Return [x, y] of the center of cell containing provided text 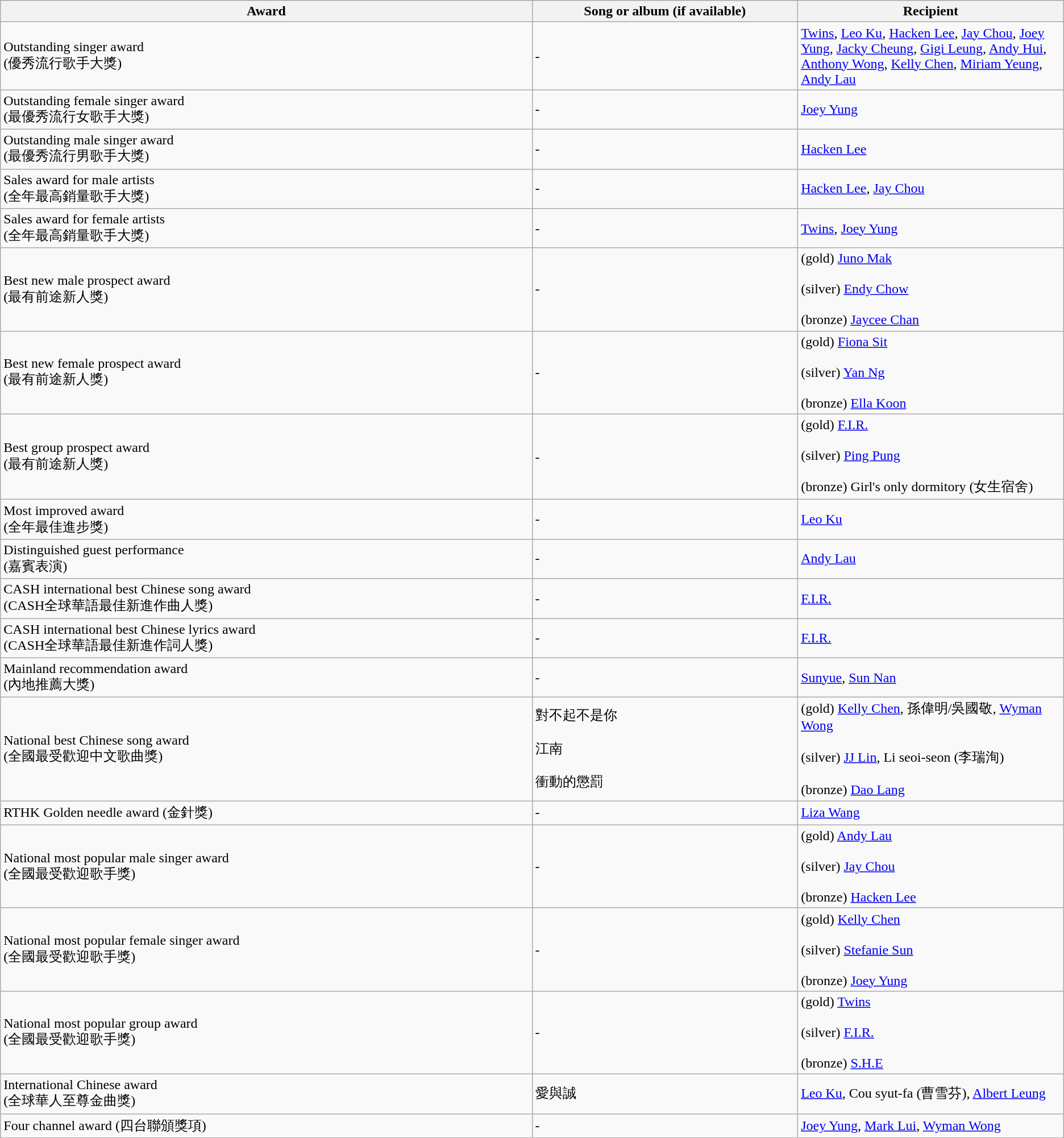
Joey Yung, Mark Lui, Wyman Wong [931, 1125]
CASH international best Chinese lyrics award(CASH全球華語最佳新進作詞人獎) [266, 638]
Four channel award (四台聯頒獎項) [266, 1125]
Sales award for female artists(全年最高銷量歌手大獎) [266, 229]
Best group prospect award(最有前途新人獎) [266, 457]
Outstanding male singer award(最優秀流行男歌手大獎) [266, 149]
愛與誠 [665, 1094]
National most popular male singer award(全國最受歡迎歌手獎) [266, 866]
Sunyue, Sun Nan [931, 678]
Liza Wang [931, 813]
Distinguished guest performance(嘉賓表演) [266, 559]
Most improved award(全年最佳進步獎) [266, 520]
Sales award for male artists(全年最高銷量歌手大獎) [266, 189]
Twins, Joey Yung [931, 229]
Twins, Leo Ku, Hacken Lee, Jay Chou, Joey Yung, Jacky Cheung, Gigi Leung, Andy Hui, Anthony Wong, Kelly Chen, Miriam Yeung, Andy Lau [931, 56]
(gold) F.I.R.(silver) Ping Pung(bronze) Girl's only dormitory (女生宿舍) [931, 457]
RTHK Golden needle award (金針獎) [266, 813]
Song or album (if available) [665, 11]
National most popular group award(全國最受歡迎歌手獎) [266, 1032]
Best new male prospect award(最有前途新人獎) [266, 289]
Award [266, 11]
Best new female prospect award(最有前途新人獎) [266, 372]
Leo Ku [931, 520]
Joey Yung [931, 110]
Outstanding female singer award(最優秀流行女歌手大獎) [266, 110]
(gold) Twins(silver) F.I.R.(bronze) S.H.E [931, 1032]
Andy Lau [931, 559]
Recipient [931, 11]
(gold) Fiona Sit(silver) Yan Ng(bronze) Ella Koon [931, 372]
Hacken Lee [931, 149]
International Chinese award(全球華人至尊金曲獎) [266, 1094]
(gold) Kelly Chen, 孫偉明/吳國敬, Wyman Wong(silver) JJ Lin, Li seoi-seon (李瑞洵)(bronze) Dao Lang [931, 749]
(gold) Juno Mak(silver) Endy Chow(bronze) Jaycee Chan [931, 289]
National best Chinese song award(全國最受歡迎中文歌曲獎) [266, 749]
(gold) Kelly Chen(silver) Stefanie Sun(bronze) Joey Yung [931, 949]
Leo Ku, Cou syut-fa (曹雪芬), Albert Leung [931, 1094]
(gold) Andy Lau(silver) Jay Chou(bronze) Hacken Lee [931, 866]
Outstanding singer award(優秀流行歌手大獎) [266, 56]
Mainland recommendation award(內地推薦大獎) [266, 678]
Hacken Lee, Jay Chou [931, 189]
CASH international best Chinese song award(CASH全球華語最佳新進作曲人獎) [266, 599]
National most popular female singer award(全國最受歡迎歌手獎) [266, 949]
對不起不是你江南衝動的懲罰 [665, 749]
